From the cell containing the given text, extract its center point as [x, y] coordinate. 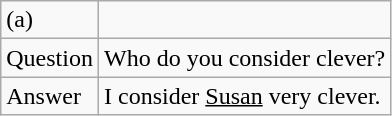
I consider Susan very clever. [244, 96]
Who do you consider clever? [244, 58]
Answer [50, 96]
(a) [50, 20]
Question [50, 58]
